Capture the cell that displays the provided text and extract its [X, Y] central coordinate. 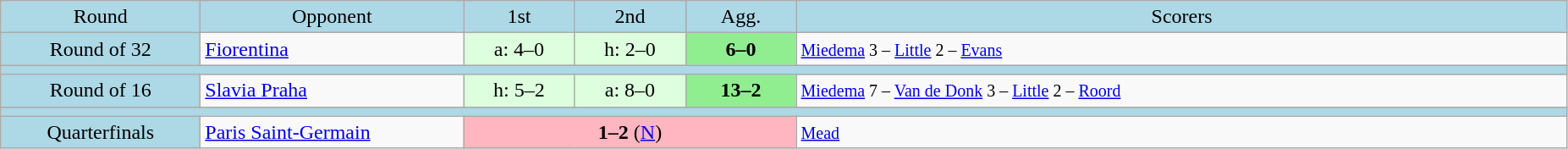
a: 8–0 [630, 91]
Scorers [1181, 17]
1st [520, 17]
h: 5–2 [520, 91]
Paris Saint-Germain [332, 132]
a: 4–0 [520, 49]
Round of 32 [101, 49]
Quarterfinals [101, 132]
h: 2–0 [630, 49]
Opponent [332, 17]
Fiorentina [332, 49]
Agg. [741, 17]
Mead [1181, 132]
Miedema 7 – Van de Donk 3 – Little 2 – Roord [1181, 91]
Miedema 3 – Little 2 – Evans [1181, 49]
2nd [630, 17]
Round of 16 [101, 91]
13–2 [741, 91]
Slavia Praha [332, 91]
1–2 (N) [630, 132]
6–0 [741, 49]
Round [101, 17]
